Pinpoint the cell where the given text exists, returning its [x, y] midpoint coordinate. 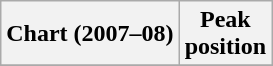
Peakposition [225, 34]
Chart (2007–08) [90, 34]
